Determine the (x, y) coordinate at the center of the cell enclosing the given text.  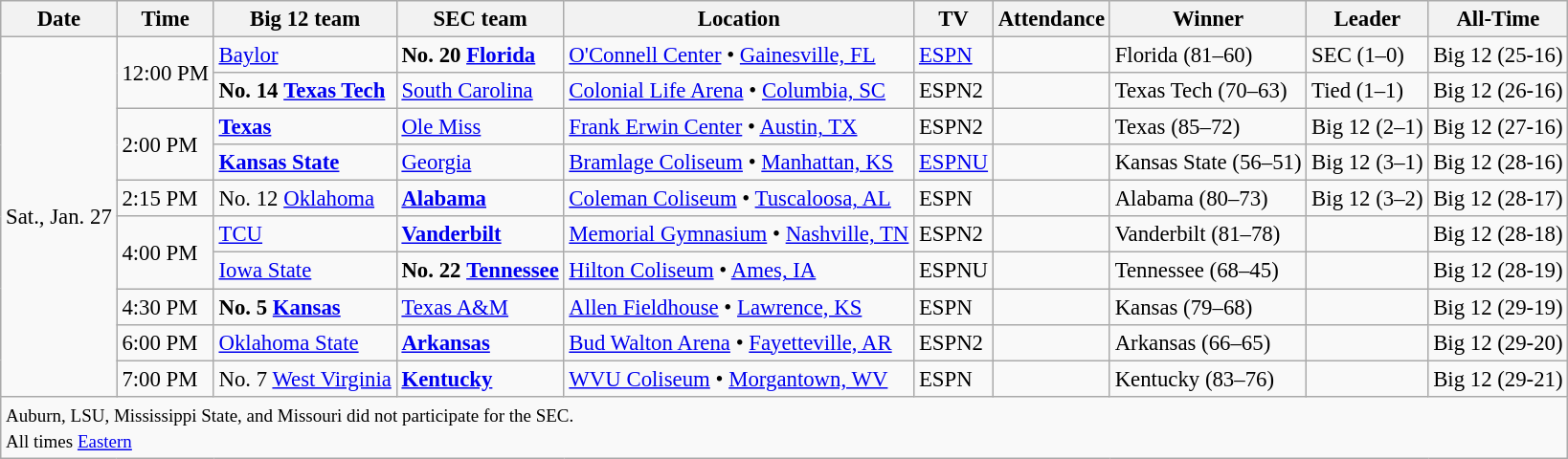
2:15 PM (165, 199)
Memorial Gymnasium • Nashville, TN (739, 234)
No. 5 Kansas (304, 307)
Kansas State (56–51) (1208, 163)
Texas (304, 127)
Big 12 (28-19) (1498, 271)
Big 12 (28-16) (1498, 163)
Kansas State (304, 163)
Big 12 (2–1) (1367, 127)
6:00 PM (165, 342)
No. 7 West Virginia (304, 379)
Colonial Life Arena • Columbia, SC (739, 91)
Big 12 (26-16) (1498, 91)
2:00 PM (165, 145)
SEC (1–0) (1367, 55)
Baylor (304, 55)
Alabama (80–73) (1208, 199)
No. 22 Tennessee (481, 271)
All-Time (1498, 19)
12:00 PM (165, 73)
4:30 PM (165, 307)
Florida (81–60) (1208, 55)
Big 12 (29-20) (1498, 342)
Coleman Coliseum • Tuscaloosa, AL (739, 199)
Kentucky (83–76) (1208, 379)
Time (165, 19)
TCU (304, 234)
Winner (1208, 19)
Big 12 (3–1) (1367, 163)
Oklahoma State (304, 342)
No. 20 Florida (481, 55)
Vanderbilt (81–78) (1208, 234)
Bramlage Coliseum • Manhattan, KS (739, 163)
Tied (1–1) (1367, 91)
Alabama (481, 199)
Iowa State (304, 271)
7:00 PM (165, 379)
South Carolina (481, 91)
Big 12 (29-19) (1498, 307)
SEC team (481, 19)
Leader (1367, 19)
4:00 PM (165, 252)
Big 12 (28-18) (1498, 234)
No. 14 Texas Tech (304, 91)
Big 12 (25-16) (1498, 55)
Big 12 team (304, 19)
Tennessee (68–45) (1208, 271)
Hilton Coliseum • Ames, IA (739, 271)
Big 12 (27-16) (1498, 127)
Kansas (79–68) (1208, 307)
Arkansas (66–65) (1208, 342)
Sat., Jan. 27 (59, 217)
Texas (85–72) (1208, 127)
Bud Walton Arena • Fayetteville, AR (739, 342)
Texas A&M (481, 307)
Big 12 (3–2) (1367, 199)
Texas Tech (70–63) (1208, 91)
Georgia (481, 163)
Ole Miss (481, 127)
Date (59, 19)
Location (739, 19)
Frank Erwin Center • Austin, TX (739, 127)
Attendance (1051, 19)
Kentucky (481, 379)
Arkansas (481, 342)
Auburn, LSU, Mississippi State, and Missouri did not participate for the SEC.All times Eastern (785, 426)
Vanderbilt (481, 234)
O'Connell Center • Gainesville, FL (739, 55)
Big 12 (29-21) (1498, 379)
TV (953, 19)
Big 12 (28-17) (1498, 199)
Allen Fieldhouse • Lawrence, KS (739, 307)
WVU Coliseum • Morgantown, WV (739, 379)
No. 12 Oklahoma (304, 199)
